Search for the cell housing the specified text and yield its (x, y) center coordinate. 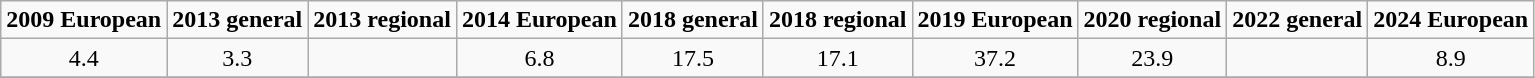
23.9 (1152, 58)
4.4 (84, 58)
17.5 (692, 58)
2020 regional (1152, 20)
2009 European (84, 20)
37.2 (995, 58)
2022 general (1298, 20)
2018 general (692, 20)
2018 regional (838, 20)
3.3 (238, 58)
6.8 (539, 58)
17.1 (838, 58)
2013 regional (382, 20)
2014 European (539, 20)
2013 general (238, 20)
8.9 (1451, 58)
2024 European (1451, 20)
2019 European (995, 20)
